Scan for the cell matching the given text and deliver its [X, Y] coordinate at center. 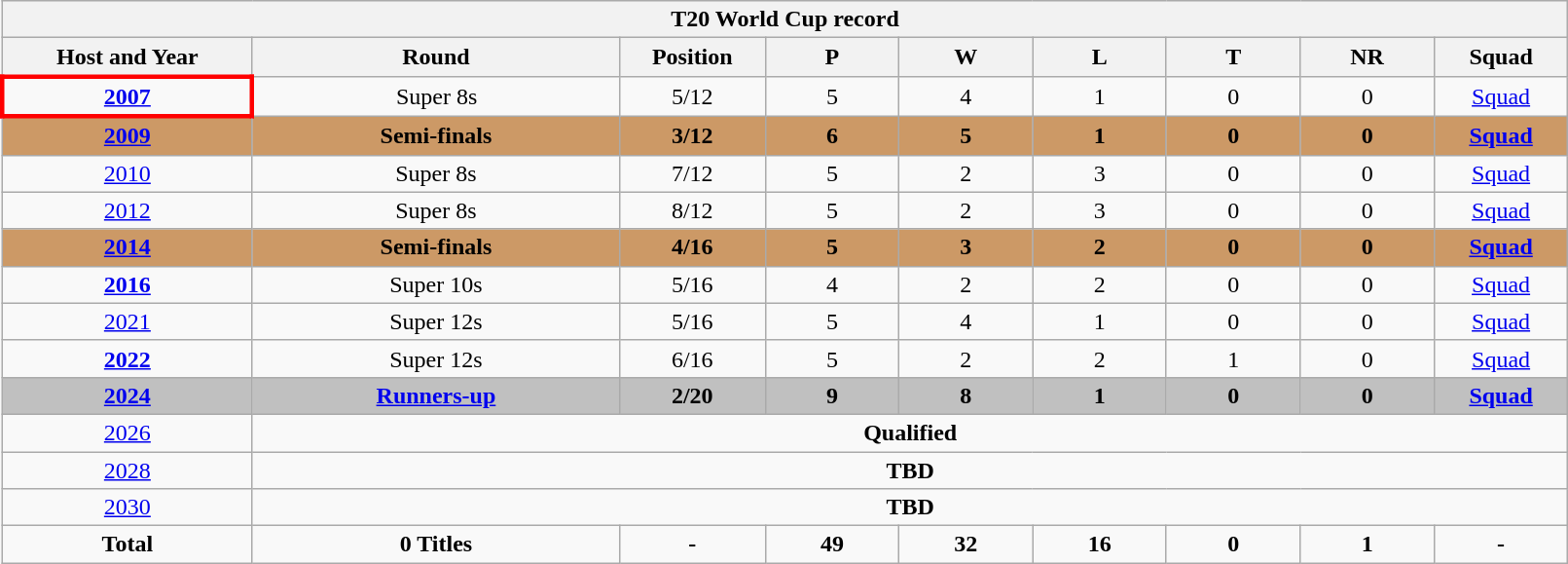
2021 [127, 321]
6/16 [692, 358]
32 [966, 545]
2009 [127, 135]
Round [436, 57]
7/12 [692, 173]
Qualified [909, 432]
0 Titles [436, 545]
6 [831, 135]
5/12 [692, 95]
NR [1367, 57]
W [966, 57]
Runners-up [436, 395]
2007 [127, 95]
3/12 [692, 135]
4/16 [692, 247]
P [831, 57]
2014 [127, 247]
2028 [127, 470]
2024 [127, 395]
Super 10s [436, 284]
49 [831, 545]
8/12 [692, 210]
2/20 [692, 395]
2016 [127, 284]
2010 [127, 173]
2026 [127, 432]
T [1232, 57]
16 [1100, 545]
2022 [127, 358]
Position [692, 57]
L [1100, 57]
9 [831, 395]
8 [966, 395]
Total [127, 545]
2030 [127, 508]
Host and Year [127, 57]
2012 [127, 210]
T20 World Cup record [784, 19]
